Extract the [x, y] coordinate from the center of the cell holding the provided text.  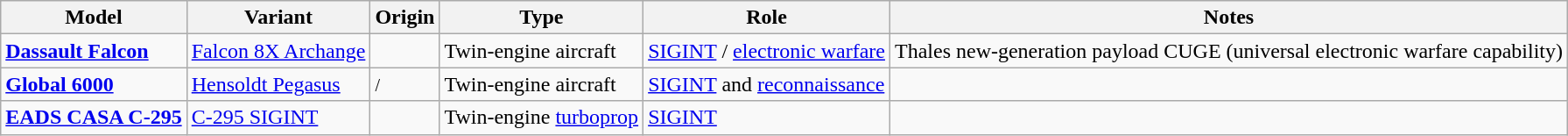
SIGINT / electronic warfare [767, 51]
EADS CASA C-295 [94, 118]
Hensoldt Pegasus [278, 84]
Variant [278, 18]
Type [541, 18]
SIGINT and reconnaissance [767, 84]
Thales new-generation payload CUGE (universal electronic warfare capability) [1228, 51]
/ [404, 84]
Twin-engine turboprop [541, 118]
Notes [1228, 18]
Model [94, 18]
SIGINT [767, 118]
Falcon 8X Archange [278, 51]
Dassault Falcon [94, 51]
Global 6000 [94, 84]
Role [767, 18]
C-295 SIGINT [278, 118]
Origin [404, 18]
